Output the (x, y) coordinate of the center of the cell containing the given text.  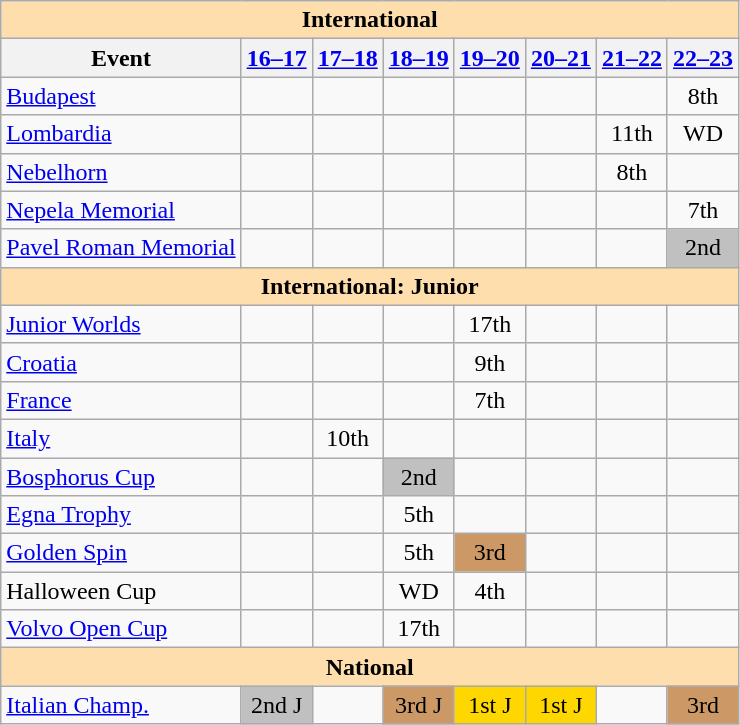
2nd J (276, 705)
Croatia (121, 362)
19–20 (490, 58)
Italian Champ. (121, 705)
Budapest (121, 96)
Junior Worlds (121, 324)
20–21 (560, 58)
17–18 (348, 58)
4th (490, 591)
International: Junior (370, 286)
22–23 (702, 58)
Halloween Cup (121, 591)
Golden Spin (121, 553)
18–19 (418, 58)
Event (121, 58)
11th (632, 134)
Lombardia (121, 134)
Egna Trophy (121, 515)
France (121, 400)
International (370, 20)
Nebelhorn (121, 172)
10th (348, 438)
Italy (121, 438)
National (370, 667)
Nepela Memorial (121, 210)
Volvo Open Cup (121, 629)
16–17 (276, 58)
Bosphorus Cup (121, 477)
21–22 (632, 58)
9th (490, 362)
3rd J (418, 705)
Pavel Roman Memorial (121, 248)
